Extract the (X, Y) coordinate from the center of the cell holding the provided text.  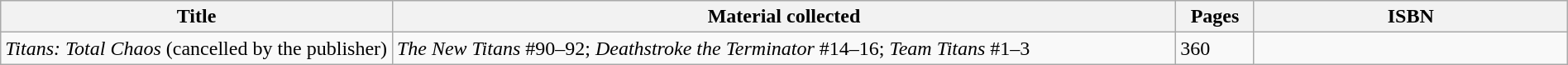
Pages (1216, 17)
Title (197, 17)
Material collected (784, 17)
Titans: Total Chaos (cancelled by the publisher) (197, 48)
360 (1216, 48)
ISBN (1411, 17)
The New Titans #90–92; Deathstroke the Terminator #14–16; Team Titans #1–3 (784, 48)
